Find where the given text appears and provide that cell's center as [X, Y] coordinate. 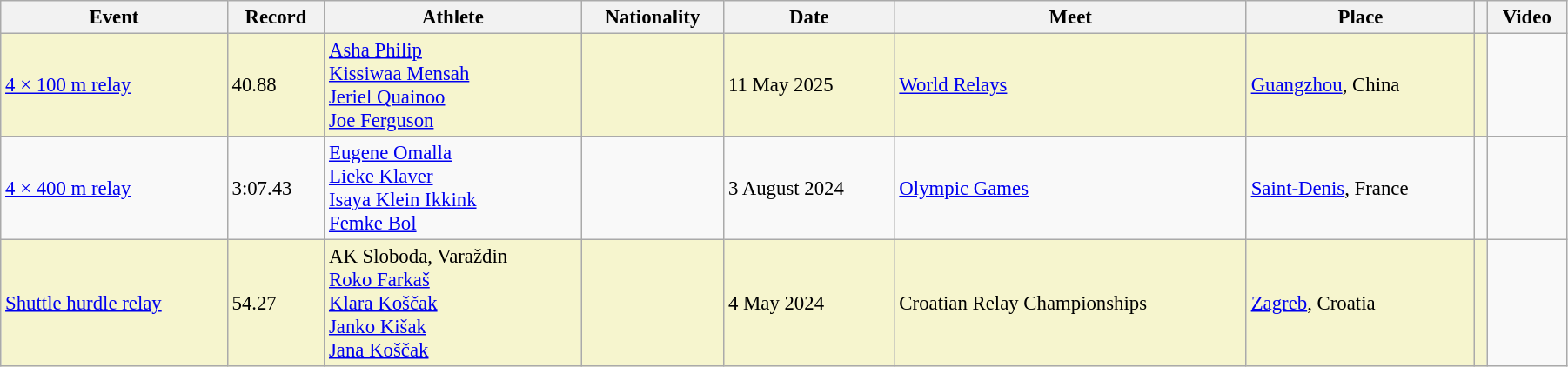
Place [1360, 17]
Eugene OmallaLieke KlaverIsaya Klein IkkinkFemke Bol [452, 188]
Event [114, 17]
4 May 2024 [809, 304]
Croatian Relay Championships [1070, 304]
Shuttle hurdle relay [114, 304]
Athlete [452, 17]
Guangzhou, China [1360, 85]
11 May 2025 [809, 85]
3 August 2024 [809, 188]
World Relays [1070, 85]
Meet [1070, 17]
Date [809, 17]
Saint-Denis, France [1360, 188]
Zagreb, Croatia [1360, 304]
4 × 400 m relay [114, 188]
Video [1526, 17]
Olympic Games [1070, 188]
Record [275, 17]
3:07.43 [275, 188]
AK Sloboda, VaraždinRoko FarkašKlara KoščakJanko KišakJana Koščak [452, 304]
40.88 [275, 85]
4 × 100 m relay [114, 85]
54.27 [275, 304]
Nationality [653, 17]
Asha PhilipKissiwaa MensahJeriel QuainooJoe Ferguson [452, 85]
